Return [X, Y] of the center of cell containing provided text 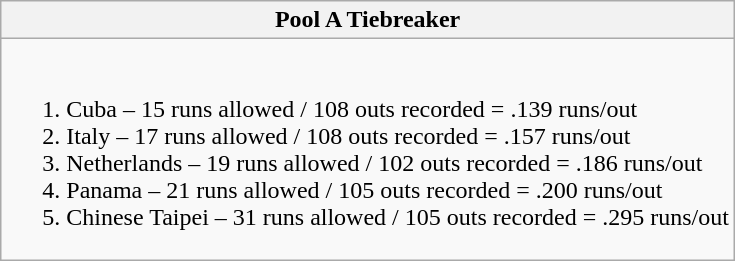
Pool A Tiebreaker [368, 20]
